Return the (x, y) coordinate for the center point of the cell that contains the specified text.  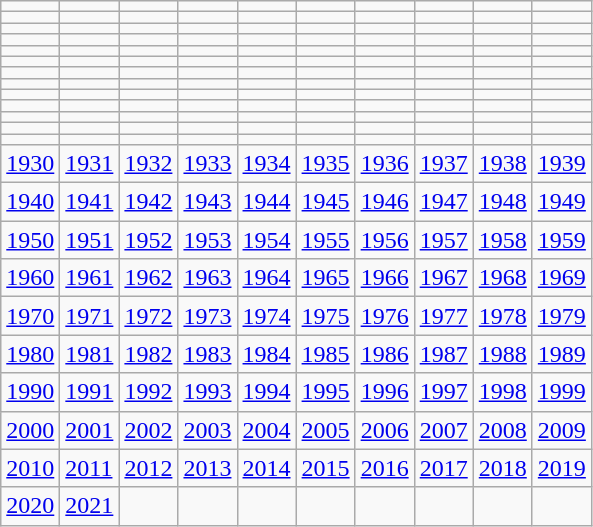
1960 (30, 278)
2020 (30, 506)
1958 (502, 240)
1946 (384, 202)
1976 (384, 316)
2019 (562, 468)
1989 (562, 354)
1954 (266, 240)
1994 (266, 392)
1941 (90, 202)
1955 (326, 240)
1974 (266, 316)
1985 (326, 354)
1966 (384, 278)
1949 (562, 202)
1959 (562, 240)
1947 (444, 202)
1987 (444, 354)
1993 (208, 392)
2006 (384, 430)
1975 (326, 316)
2003 (208, 430)
2012 (148, 468)
1996 (384, 392)
1997 (444, 392)
1984 (266, 354)
1967 (444, 278)
1957 (444, 240)
1939 (562, 164)
1963 (208, 278)
1986 (384, 354)
1965 (326, 278)
2008 (502, 430)
2005 (326, 430)
2013 (208, 468)
1988 (502, 354)
2010 (30, 468)
2016 (384, 468)
1935 (326, 164)
2021 (90, 506)
1992 (148, 392)
1944 (266, 202)
1990 (30, 392)
2001 (90, 430)
1930 (30, 164)
1969 (562, 278)
2007 (444, 430)
1942 (148, 202)
2017 (444, 468)
2014 (266, 468)
2018 (502, 468)
1936 (384, 164)
1973 (208, 316)
1932 (148, 164)
2000 (30, 430)
1951 (90, 240)
1937 (444, 164)
1931 (90, 164)
1980 (30, 354)
1978 (502, 316)
1970 (30, 316)
1943 (208, 202)
1968 (502, 278)
2002 (148, 430)
1945 (326, 202)
1981 (90, 354)
1938 (502, 164)
1950 (30, 240)
1961 (90, 278)
1998 (502, 392)
1934 (266, 164)
1977 (444, 316)
1983 (208, 354)
2004 (266, 430)
1956 (384, 240)
2009 (562, 430)
1940 (30, 202)
1952 (148, 240)
1991 (90, 392)
1933 (208, 164)
1979 (562, 316)
1948 (502, 202)
1953 (208, 240)
2011 (90, 468)
1999 (562, 392)
1995 (326, 392)
1962 (148, 278)
1982 (148, 354)
2015 (326, 468)
1964 (266, 278)
1971 (90, 316)
1972 (148, 316)
